Pinpoint the cell where the given text exists, returning its (X, Y) midpoint coordinate. 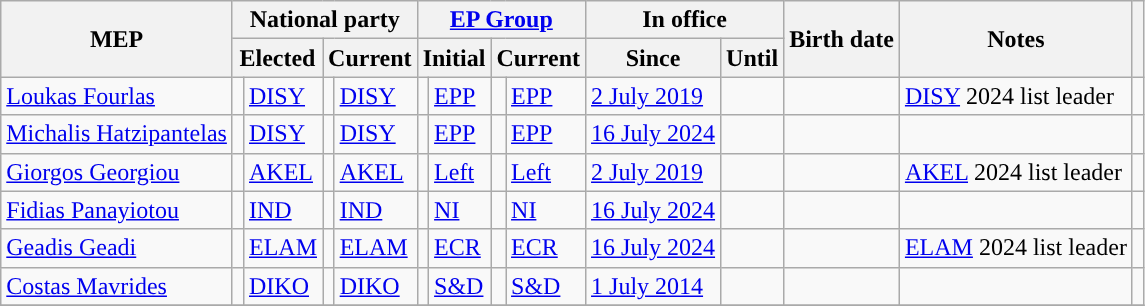
National party (324, 20)
Birth date (842, 39)
ELAM 2024 list leader (1016, 248)
Until (752, 58)
MEP (117, 39)
Loukas Fourlas (117, 96)
Since (654, 58)
Costas Mavrides (117, 286)
AKEL 2024 list leader (1016, 172)
Notes (1016, 39)
Initial (454, 58)
DISY 2024 list leader (1016, 96)
Geadis Geadi (117, 248)
Michalis Hatzipantelas (117, 134)
EP Group (501, 20)
In office (685, 20)
Giorgos Georgiou (117, 172)
1 July 2014 (654, 286)
Elected (277, 58)
Fidias Panayiotou (117, 210)
